Locate the cell with the specified text and output its (X, Y) center coordinate. 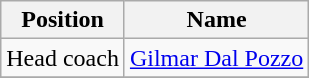
Gilmar Dal Pozzo (216, 58)
Head coach (63, 58)
Position (63, 20)
Name (216, 20)
